Search for the cell housing the specified text and yield its (X, Y) center coordinate. 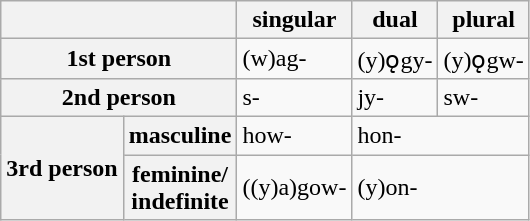
1st person (119, 59)
singular (294, 20)
2nd person (119, 97)
dual (395, 20)
feminine/indefinite (180, 186)
hon- (440, 135)
3rd person (62, 168)
how- (294, 135)
(y)on- (440, 186)
plural (484, 20)
(w)ag- (294, 59)
jy- (395, 97)
sw- (484, 97)
masculine (180, 135)
((y)a)gow- (294, 186)
(y)ǫgy- (395, 59)
s- (294, 97)
(y)ǫgw- (484, 59)
